For the text-containing cell, return its midpoint in (X, Y) coordinate format. 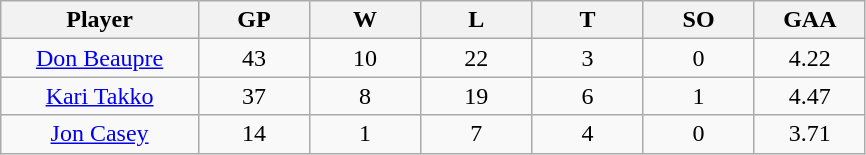
19 (476, 96)
GAA (810, 20)
3.71 (810, 134)
SO (698, 20)
4 (588, 134)
4.47 (810, 96)
22 (476, 58)
L (476, 20)
14 (254, 134)
Jon Casey (100, 134)
Don Beaupre (100, 58)
3 (588, 58)
8 (366, 96)
Player (100, 20)
6 (588, 96)
37 (254, 96)
7 (476, 134)
10 (366, 58)
GP (254, 20)
T (588, 20)
43 (254, 58)
W (366, 20)
Kari Takko (100, 96)
4.22 (810, 58)
